Scan for the cell matching the given text and deliver its (x, y) coordinate at center. 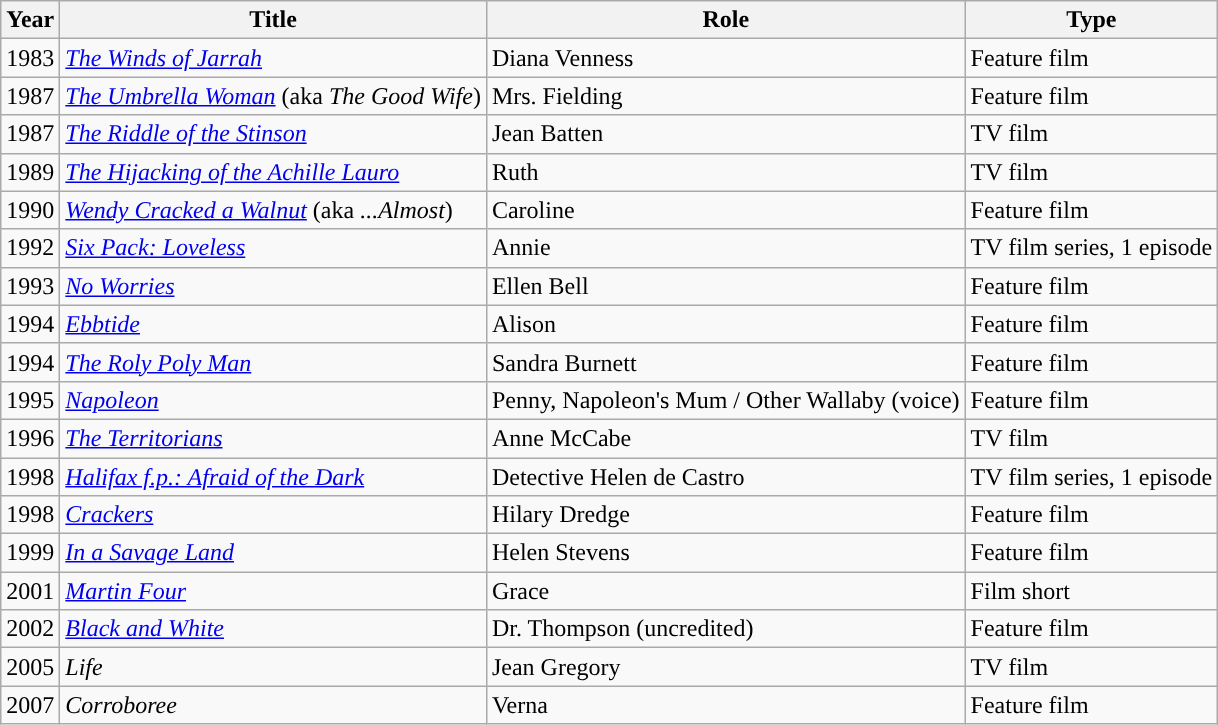
The Winds of Jarrah (274, 58)
Dr. Thompson (uncredited) (726, 629)
The Umbrella Woman (aka The Good Wife) (274, 96)
1989 (30, 172)
Ellen Bell (726, 286)
2007 (30, 705)
Black and White (274, 629)
Anne McCabe (726, 438)
Jean Batten (726, 134)
Ruth (726, 172)
1992 (30, 248)
Jean Gregory (726, 667)
Sandra Burnett (726, 362)
Year (30, 20)
Halifax f.p.: Afraid of the Dark (274, 477)
Alison (726, 324)
The Territorians (274, 438)
Caroline (726, 210)
Film short (1092, 591)
Verna (726, 705)
Life (274, 667)
Type (1092, 20)
2001 (30, 591)
The Roly Poly Man (274, 362)
Grace (726, 591)
Crackers (274, 515)
Napoleon (274, 400)
The Riddle of the Stinson (274, 134)
Annie (726, 248)
1993 (30, 286)
1995 (30, 400)
Helen Stevens (726, 553)
Ebbtide (274, 324)
Detective Helen de Castro (726, 477)
Title (274, 20)
Corroboree (274, 705)
In a Savage Land (274, 553)
Mrs. Fielding (726, 96)
Penny, Napoleon's Mum / Other Wallaby (voice) (726, 400)
Hilary Dredge (726, 515)
2002 (30, 629)
1999 (30, 553)
1990 (30, 210)
1983 (30, 58)
Diana Venness (726, 58)
Wendy Cracked a Walnut (aka ...Almost) (274, 210)
Role (726, 20)
2005 (30, 667)
Martin Four (274, 591)
The Hijacking of the Achille Lauro (274, 172)
1996 (30, 438)
No Worries (274, 286)
Six Pack: Loveless (274, 248)
